Return the (X, Y) coordinate for the center point of the cell that contains the specified text.  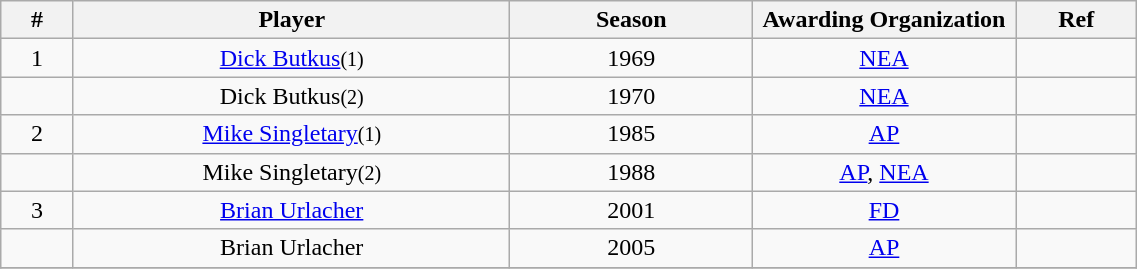
# (38, 20)
2005 (631, 248)
1969 (631, 58)
Ref (1076, 20)
1970 (631, 96)
Dick Butkus(2) (291, 96)
Dick Butkus(1) (291, 58)
Awarding Organization (884, 20)
Mike Singletary(2) (291, 172)
2001 (631, 210)
1985 (631, 134)
FD (884, 210)
3 (38, 210)
1988 (631, 172)
AP, NEA (884, 172)
1 (38, 58)
Mike Singletary(1) (291, 134)
2 (38, 134)
Season (631, 20)
Player (291, 20)
